Locate the cell with the specified text and output its [x, y] center coordinate. 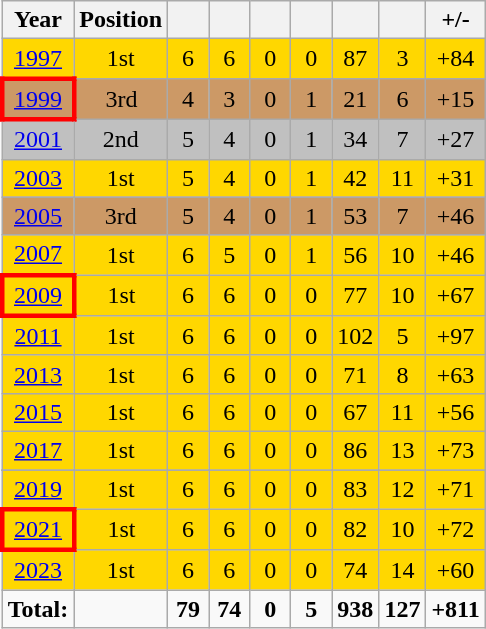
21 [356, 98]
2nd [121, 139]
53 [356, 216]
1997 [38, 59]
2011 [38, 336]
+15 [456, 98]
71 [356, 374]
+72 [456, 530]
+60 [456, 570]
+73 [456, 450]
13 [402, 450]
8 [402, 374]
12 [402, 490]
77 [356, 296]
87 [356, 59]
+56 [456, 412]
2009 [38, 296]
+811 [456, 609]
2007 [38, 255]
127 [402, 609]
83 [356, 490]
2021 [38, 530]
+84 [456, 59]
2003 [38, 178]
+31 [456, 178]
+71 [456, 490]
2019 [38, 490]
2013 [38, 374]
938 [356, 609]
14 [402, 570]
82 [356, 530]
+67 [456, 296]
2017 [38, 450]
+97 [456, 336]
79 [188, 609]
2015 [38, 412]
2005 [38, 216]
86 [356, 450]
Position [121, 20]
56 [356, 255]
+63 [456, 374]
2001 [38, 139]
42 [356, 178]
2023 [38, 570]
Total: [38, 609]
+27 [456, 139]
Year [38, 20]
102 [356, 336]
67 [356, 412]
34 [356, 139]
1999 [38, 98]
+/- [456, 20]
